Locate the cell with the specified text and output its (x, y) center coordinate. 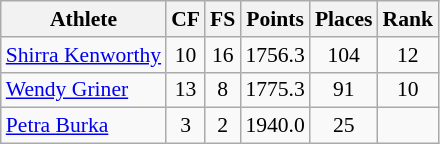
25 (344, 126)
Athlete (84, 19)
1756.3 (274, 55)
16 (222, 55)
8 (222, 90)
Petra Burka (84, 126)
1940.0 (274, 126)
CF (186, 19)
Wendy Griner (84, 90)
91 (344, 90)
FS (222, 19)
1775.3 (274, 90)
2 (222, 126)
3 (186, 126)
12 (408, 55)
Points (274, 19)
13 (186, 90)
Rank (408, 19)
Shirra Kenworthy (84, 55)
Places (344, 19)
104 (344, 55)
